Detect which cell encompasses the target text, then output its (X, Y) center coordinate. 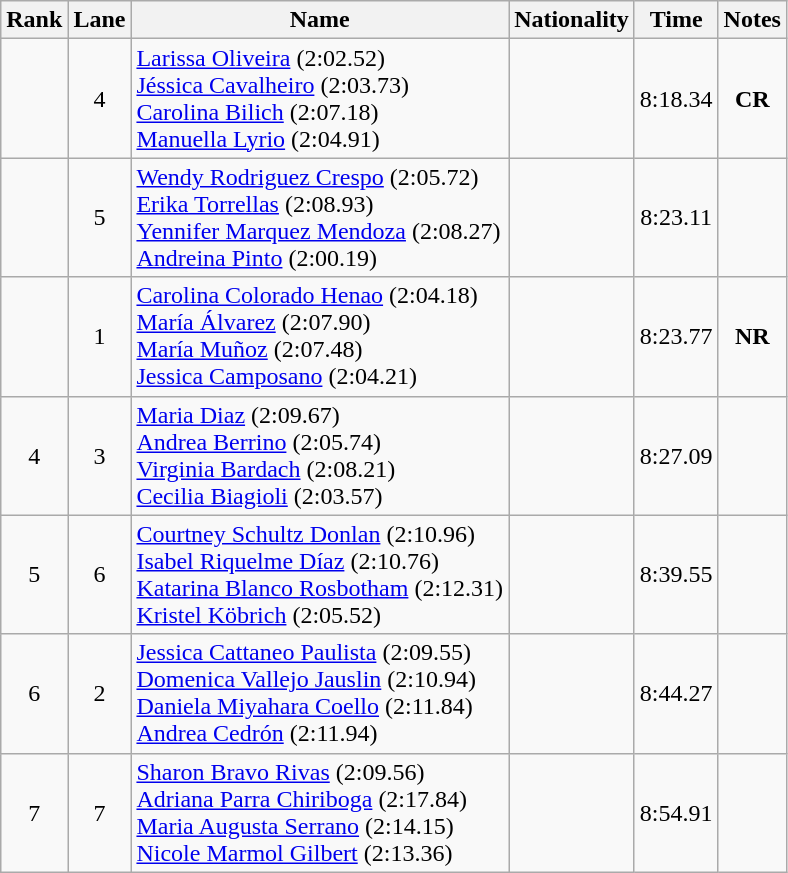
NR (752, 336)
8:39.55 (676, 574)
Nationality (572, 20)
Name (320, 20)
Lane (100, 20)
2 (100, 694)
Wendy Rodriguez Crespo (2:05.72) Erika Torrellas (2:08.93) Yennifer Marquez Mendoza (2:08.27) Andreina Pinto (2:00.19) (320, 218)
CR (752, 98)
Jessica Cattaneo Paulista (2:09.55) Domenica Vallejo Jauslin (2:10.94) Daniela Miyahara Coello (2:11.84) Andrea Cedrón (2:11.94) (320, 694)
8:23.77 (676, 336)
Courtney Schultz Donlan (2:10.96) Isabel Riquelme Díaz (2:10.76) Katarina Blanco Rosbotham (2:12.31) Kristel Köbrich (2:05.52) (320, 574)
Notes (752, 20)
Carolina Colorado Henao (2:04.18) María Álvarez (2:07.90) María Muñoz (2:07.48) Jessica Camposano (2:04.21) (320, 336)
Time (676, 20)
Maria Diaz (2:09.67) Andrea Berrino (2:05.74) Virginia Bardach (2:08.21) Cecilia Biagioli (2:03.57) (320, 456)
Larissa Oliveira (2:02.52) Jéssica Cavalheiro (2:03.73) Carolina Bilich (2:07.18) Manuella Lyrio (2:04.91) (320, 98)
3 (100, 456)
8:18.34 (676, 98)
Rank (34, 20)
8:54.91 (676, 812)
Sharon Bravo Rivas (2:09.56) Adriana Parra Chiriboga (2:17.84) Maria Augusta Serrano (2:14.15) Nicole Marmol Gilbert (2:13.36) (320, 812)
8:27.09 (676, 456)
8:44.27 (676, 694)
8:23.11 (676, 218)
1 (100, 336)
